From the cell containing the given text, extract its center point as (x, y) coordinate. 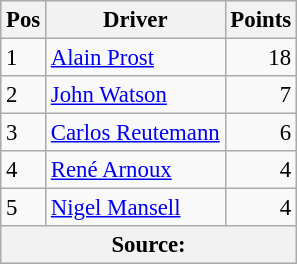
Driver (136, 20)
3 (24, 133)
Alain Prost (136, 58)
1 (24, 58)
6 (260, 133)
Pos (24, 20)
18 (260, 58)
7 (260, 95)
Source: (149, 245)
Nigel Mansell (136, 208)
John Watson (136, 95)
Carlos Reutemann (136, 133)
Points (260, 20)
2 (24, 95)
5 (24, 208)
René Arnoux (136, 170)
